Search for the cell housing the specified text and yield its [x, y] center coordinate. 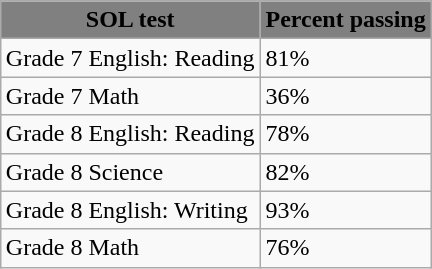
36% [346, 96]
82% [346, 172]
Grade 8 Math [130, 248]
93% [346, 210]
Grade 7 English: Reading [130, 58]
Percent passing [346, 20]
78% [346, 134]
Grade 7 Math [130, 96]
Grade 8 English: Reading [130, 134]
81% [346, 58]
76% [346, 248]
Grade 8 Science [130, 172]
SOL test [130, 20]
Grade 8 English: Writing [130, 210]
